For the text-containing cell, return its midpoint in [x, y] coordinate format. 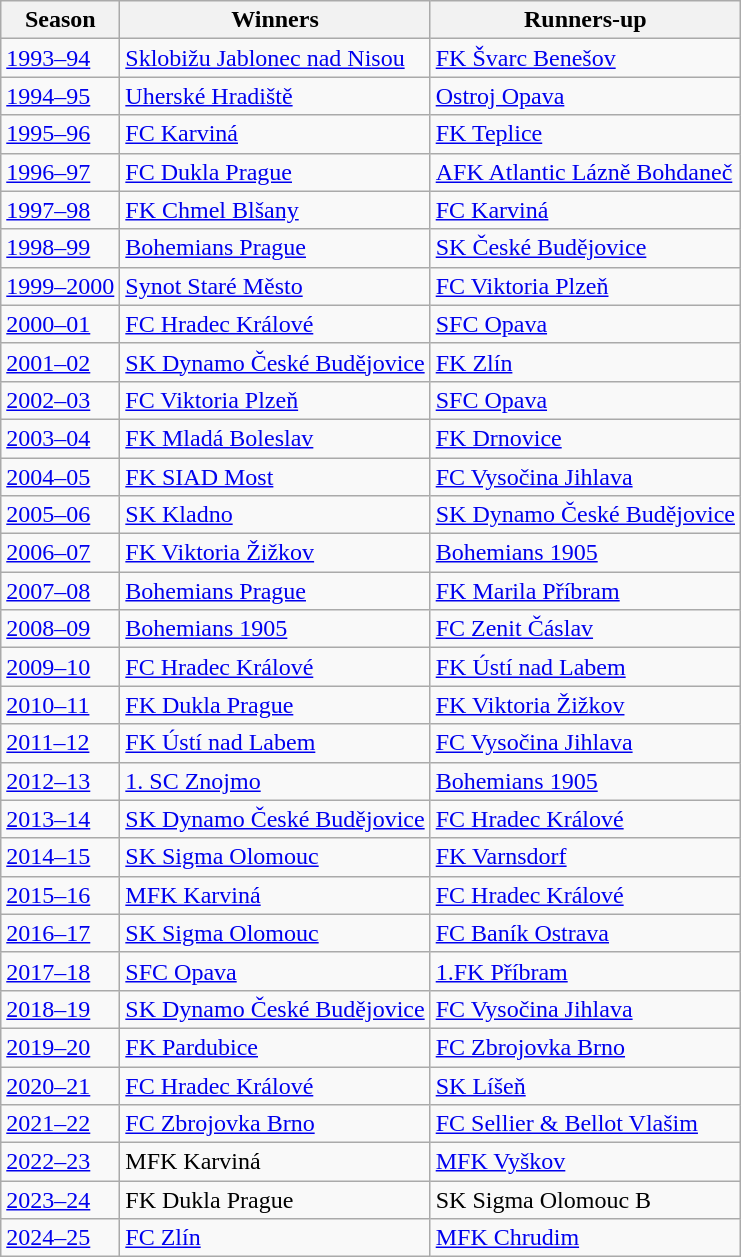
Season [60, 20]
2014–15 [60, 857]
SK Kladno [275, 515]
SK Sigma Olomouc B [585, 1200]
FC Zenit Čáslav [585, 629]
2005–06 [60, 515]
FC Baník Ostrava [585, 933]
SK České Budějovice [585, 248]
1993–94 [60, 58]
1. SC Znojmo [275, 781]
2008–09 [60, 629]
FK Marila Příbram [585, 591]
FK Teplice [585, 134]
1997–98 [60, 210]
FC Zlín [275, 1238]
FK Varnsdorf [585, 857]
1996–97 [60, 172]
Synot Staré Město [275, 286]
2021–22 [60, 1124]
2018–19 [60, 1009]
FK Chmel Blšany [275, 210]
2016–17 [60, 933]
AFK Atlantic Lázně Bohdaneč [585, 172]
FK Zlín [585, 362]
2024–25 [60, 1238]
2017–18 [60, 971]
SK Líšeň [585, 1085]
FC Dukla Prague [275, 172]
FK Švarc Benešov [585, 58]
Winners [275, 20]
1995–96 [60, 134]
1998–99 [60, 248]
FK Pardubice [275, 1047]
2000–01 [60, 324]
MFK Chrudim [585, 1238]
Runners-up [585, 20]
2003–04 [60, 438]
2022–23 [60, 1162]
Ostroj Opava [585, 96]
2023–24 [60, 1200]
2004–05 [60, 477]
FK SIAD Most [275, 477]
FC Sellier & Bellot Vlašim [585, 1124]
2015–16 [60, 895]
2001–02 [60, 362]
FK Mladá Boleslav [275, 438]
2007–08 [60, 591]
MFK Vyškov [585, 1162]
2002–03 [60, 400]
Uherské Hradiště [275, 96]
1994–95 [60, 96]
2009–10 [60, 667]
1999–2000 [60, 286]
FK Drnovice [585, 438]
2020–21 [60, 1085]
2012–13 [60, 781]
2019–20 [60, 1047]
Sklobižu Jablonec nad Nisou [275, 58]
2013–14 [60, 819]
1.FK Příbram [585, 971]
2006–07 [60, 553]
2011–12 [60, 743]
2010–11 [60, 705]
